Scan for the cell matching the given text and deliver its [X, Y] coordinate at center. 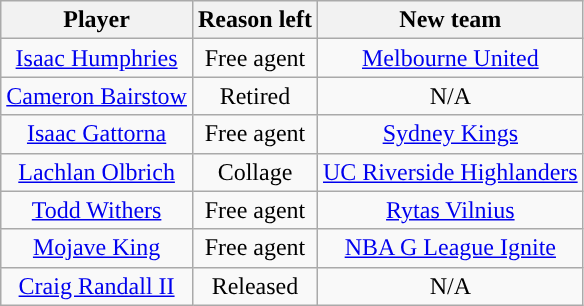
NBA G League Ignite [450, 248]
Mojave King [97, 248]
Player [97, 20]
Isaac Humphries [97, 58]
Rytas Vilnius [450, 210]
Collage [254, 172]
Reason left [254, 20]
Melbourne United [450, 58]
Retired [254, 96]
Lachlan Olbrich [97, 172]
Craig Randall II [97, 286]
New team [450, 20]
Sydney Kings [450, 134]
UC Riverside Highlanders [450, 172]
Todd Withers [97, 210]
Cameron Bairstow [97, 96]
Released [254, 286]
Isaac Gattorna [97, 134]
